Search for the cell housing the specified text and yield its (X, Y) center coordinate. 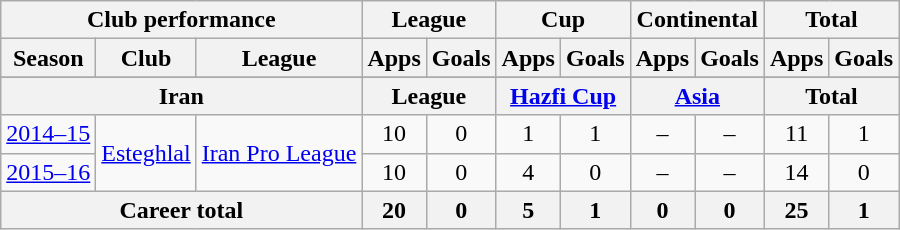
25 (796, 210)
5 (528, 210)
Hazfi Cup (563, 96)
4 (528, 172)
Iran Pro League (279, 153)
2014–15 (48, 134)
14 (796, 172)
Cup (563, 20)
20 (394, 210)
Club (146, 58)
Club performance (182, 20)
2015–16 (48, 172)
11 (796, 134)
Career total (182, 210)
Iran (182, 96)
Season (48, 58)
Continental (697, 20)
Esteghlal (146, 153)
Asia (697, 96)
